Provide the (X, Y) coordinate of the cell's center where the given text is located.  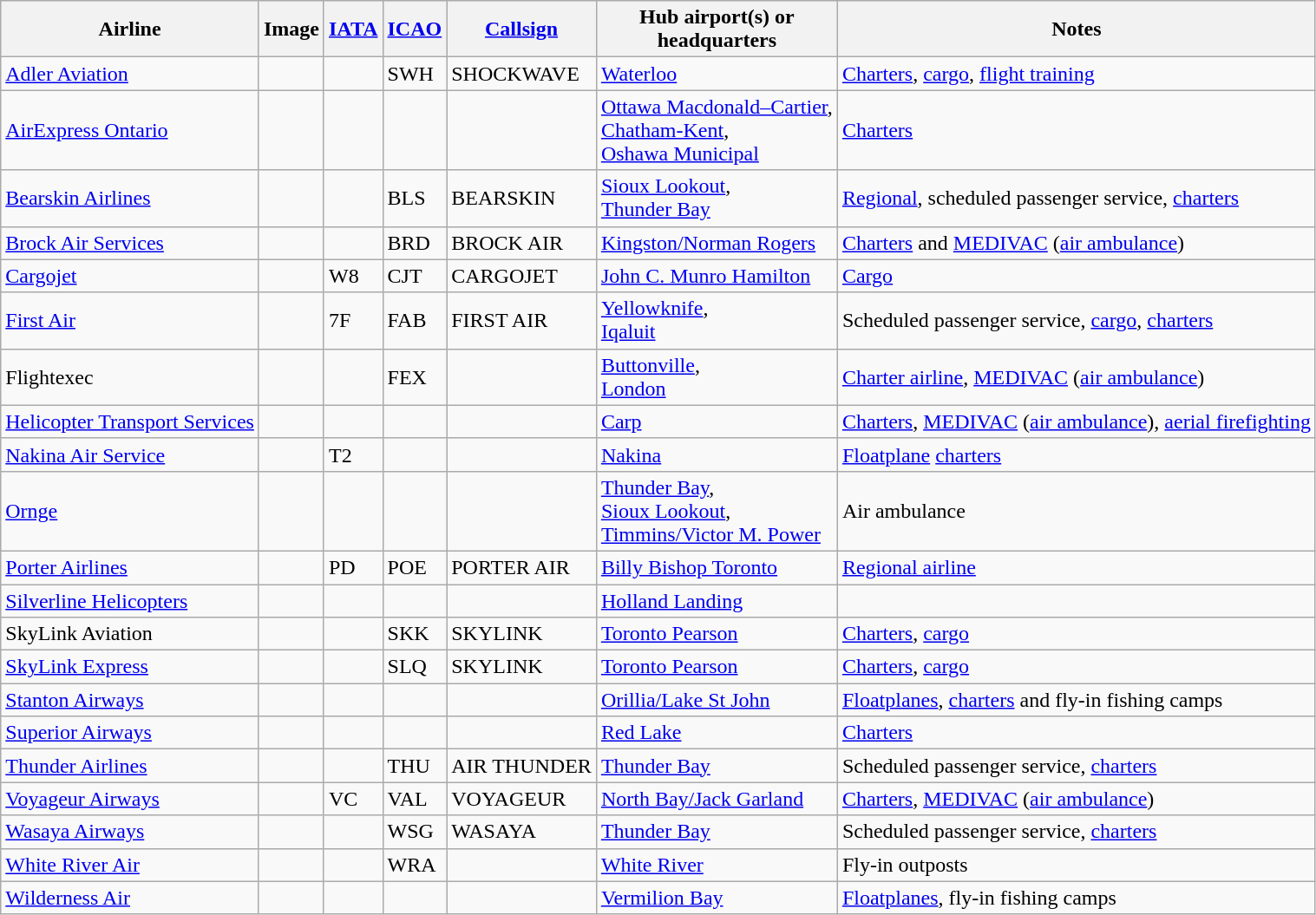
White River (717, 865)
Superior Airways (130, 733)
North Bay/Jack Garland (717, 799)
W8 (353, 276)
THU (415, 766)
Stanton Airways (130, 700)
Holland Landing (717, 601)
Ornge (130, 511)
7F (353, 321)
VAL (415, 799)
Cargojet (130, 276)
BLS (415, 198)
POE (415, 567)
Floatplanes, fly-in fishing camps (1076, 898)
WSG (415, 832)
Callsign (522, 29)
Sioux Lookout,Thunder Bay (717, 198)
Orillia/Lake St John (717, 700)
Buttonville,London (717, 376)
T2 (353, 454)
Scheduled passenger service, cargo, charters (1076, 321)
Bearskin Airlines (130, 198)
Charters, MEDIVAC (air ambulance), aerial firefighting (1076, 422)
Nakina Air Service (130, 454)
Nakina (717, 454)
AIR THUNDER (522, 766)
Flightexec (130, 376)
Air ambulance (1076, 511)
Red Lake (717, 733)
PD (353, 567)
BRD (415, 243)
Billy Bishop Toronto (717, 567)
Charter airline, MEDIVAC (air ambulance) (1076, 376)
Floatplane charters (1076, 454)
FEX (415, 376)
Voyageur Airways (130, 799)
SLQ (415, 667)
Charters and MEDIVAC (air ambulance) (1076, 243)
First Air (130, 321)
BROCK AIR (522, 243)
Helicopter Transport Services (130, 422)
Waterloo (717, 74)
SkyLink Express (130, 667)
Brock Air Services (130, 243)
Fly-in outposts (1076, 865)
CARGOJET (522, 276)
PORTER AIR (522, 567)
Silverline Helicopters (130, 601)
FIRST AIR (522, 321)
WASAYA (522, 832)
Notes (1076, 29)
Regional airline (1076, 567)
SHOCKWAVE (522, 74)
Thunder Airlines (130, 766)
VOYAGEUR (522, 799)
Regional, scheduled passenger service, charters (1076, 198)
SkyLink Aviation (130, 634)
Floatplanes, charters and fly-in fishing camps (1076, 700)
Vermilion Bay (717, 898)
CJT (415, 276)
Airline (130, 29)
Hub airport(s) orheadquarters (717, 29)
Ottawa Macdonald–Cartier,Chatham-Kent,Oshawa Municipal (717, 130)
Image (291, 29)
SKK (415, 634)
Cargo (1076, 276)
FAB (415, 321)
Charters, cargo, flight training (1076, 74)
ICAO (415, 29)
Wasaya Airways (130, 832)
WRA (415, 865)
Wilderness Air (130, 898)
Porter Airlines (130, 567)
IATA (353, 29)
AirExpress Ontario (130, 130)
SWH (415, 74)
VC (353, 799)
Kingston/Norman Rogers (717, 243)
White River Air (130, 865)
Charters, MEDIVAC (air ambulance) (1076, 799)
Adler Aviation (130, 74)
Thunder Bay,Sioux Lookout,Timmins/Victor M. Power (717, 511)
Carp (717, 422)
Yellowknife,Iqaluit (717, 321)
John C. Munro Hamilton (717, 276)
BEARSKIN (522, 198)
